Extract the [X, Y] coordinate from the center of the cell holding the provided text.  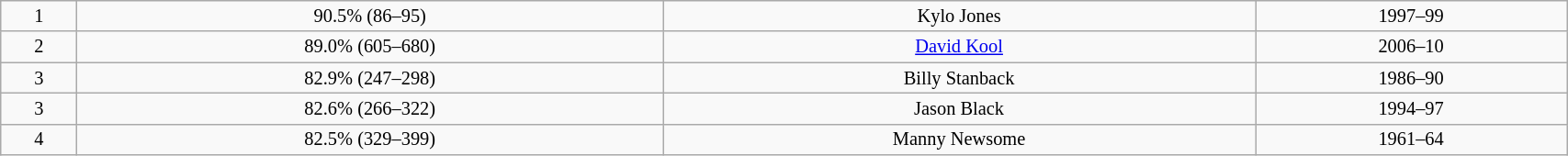
1 [39, 16]
Jason Black [959, 108]
89.0% (605–680) [370, 47]
Manny Newsome [959, 139]
1961–64 [1411, 139]
82.9% (247–298) [370, 78]
1997–99 [1411, 16]
1986–90 [1411, 78]
Billy Stanback [959, 78]
82.5% (329–399) [370, 139]
4 [39, 139]
2 [39, 47]
90.5% (86–95) [370, 16]
2006–10 [1411, 47]
1994–97 [1411, 108]
82.6% (266–322) [370, 108]
Kylo Jones [959, 16]
David Kool [959, 47]
